Find where the given text appears and provide that cell's center as [x, y] coordinate. 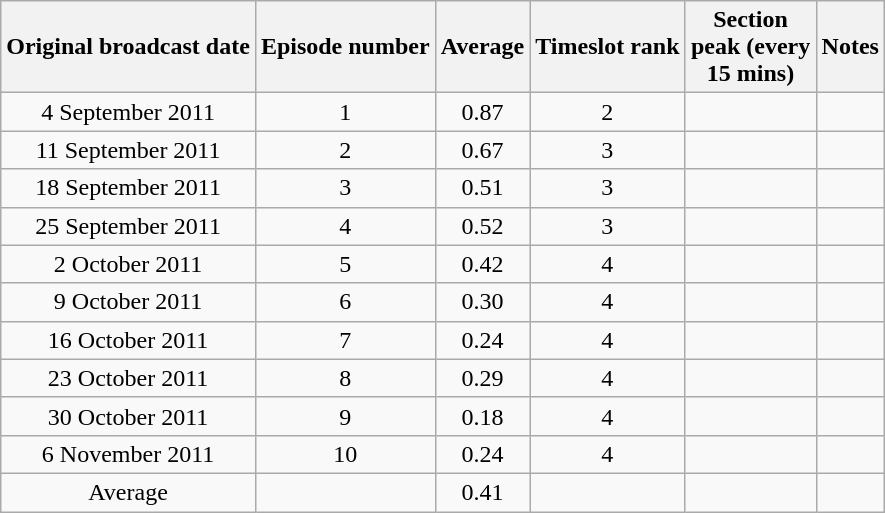
Section peak (every 15 mins) [750, 47]
Timeslot rank [608, 47]
4 September 2011 [128, 112]
1 [345, 112]
25 September 2011 [128, 226]
23 October 2011 [128, 378]
18 September 2011 [128, 188]
6 November 2011 [128, 454]
30 October 2011 [128, 416]
11 September 2011 [128, 150]
0.30 [482, 302]
9 October 2011 [128, 302]
0.87 [482, 112]
0.42 [482, 264]
Episode number [345, 47]
7 [345, 340]
2 October 2011 [128, 264]
0.51 [482, 188]
6 [345, 302]
5 [345, 264]
8 [345, 378]
9 [345, 416]
0.18 [482, 416]
0.29 [482, 378]
Notes [850, 47]
0.67 [482, 150]
Original broadcast date [128, 47]
0.41 [482, 492]
0.52 [482, 226]
10 [345, 454]
16 October 2011 [128, 340]
